Output the (X, Y) coordinate of the center of the cell containing the given text.  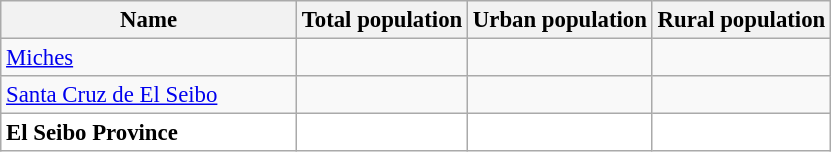
Rural population (741, 20)
Santa Cruz de El Seibo (149, 95)
El Seibo Province (149, 133)
Urban population (560, 20)
Miches (149, 58)
Total population (382, 20)
Name (149, 20)
